Output the [X, Y] coordinate of the center of the cell containing the given text.  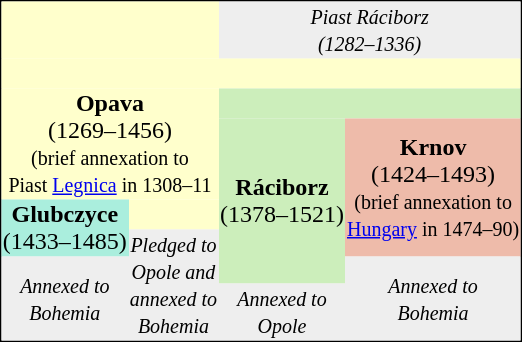
Piast Ráciborz(1282–1336) [370, 30]
Annexed toOpole [282, 312]
Glubczyce(1433–1485) [64, 228]
Pledged toOpole andannexed toBohemia [173, 286]
Ráciborz(1378–1521) [282, 200]
Opava(1269–1456)(brief annexation toPiast Legnica in 1308–11 [110, 144]
Krnov(1424–1493)(brief annexation toHungary in 1474–90) [432, 187]
